Search for the cell housing the specified text and yield its [X, Y] center coordinate. 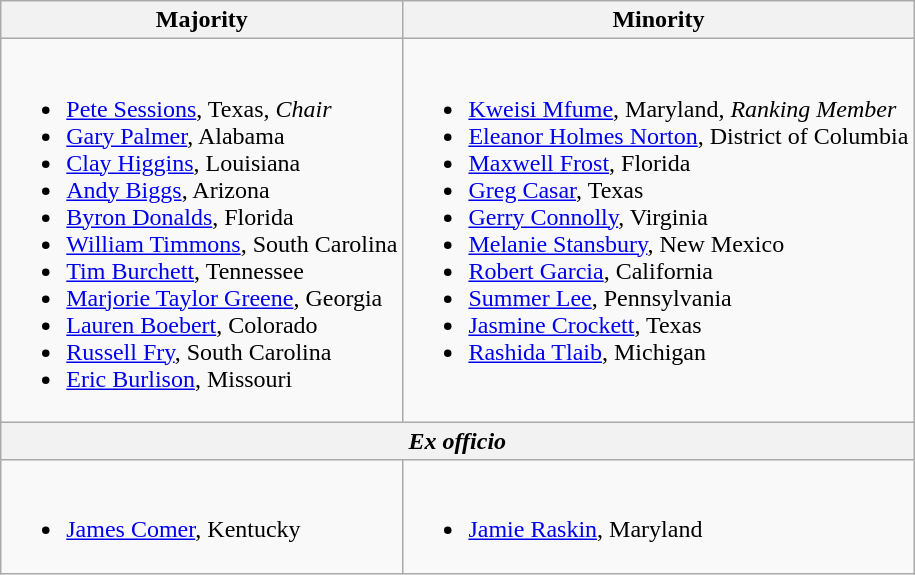
Jamie Raskin, Maryland [658, 516]
James Comer, Kentucky [202, 516]
Ex officio [458, 441]
Majority [202, 20]
Minority [658, 20]
